Locate the cell with the specified text and output its [X, Y] center coordinate. 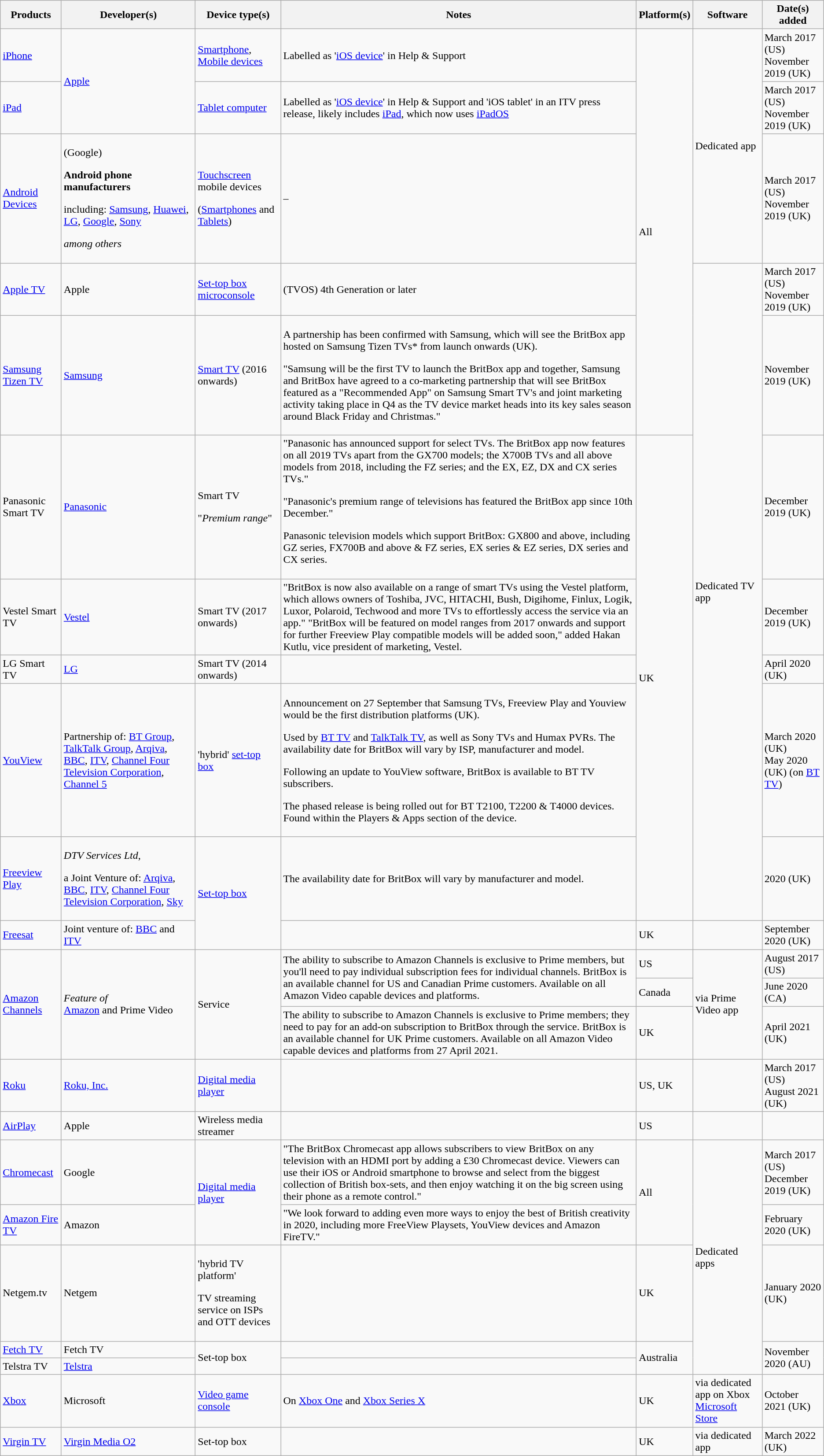
Canada [665, 993]
August 2017 (US) [793, 964]
June 2020 (CA) [793, 993]
'hybrid' set-top box [238, 760]
via Prime Video app [727, 1004]
Australia [665, 1358]
April 2020 (UK) [793, 669]
November 2020 (AU) [793, 1358]
Amazon Channels [31, 1004]
Apple TV [31, 289]
Video game console [238, 1401]
Netgem.tv [31, 1293]
Device type(s) [238, 15]
Amazon Fire TV [31, 1225]
Virgin TV [31, 1441]
Samsung Tizen TV [31, 375]
US, UK [665, 1085]
via dedicated app on Xbox Microsoft Store [727, 1401]
Date(s) added [793, 15]
Freeview Play [31, 878]
Netgem [129, 1293]
– [459, 198]
April 2021 (UK) [793, 1033]
Roku [31, 1085]
Dedicated app [727, 146]
'hybrid TV platform'TV streaming service on ISPs and OTT devices [238, 1293]
Microsoft [129, 1401]
March 2022 (UK) [793, 1441]
March 2017 (US)August 2021 (UK) [793, 1085]
Labelled as 'iOS device' in Help & Support and 'iOS tablet' in an ITV press release, likely includes iPad, which now uses iPadOS [459, 107]
Touchscreen mobile devices(Smartphones and Tablets) [238, 198]
Software [727, 15]
November 2019 (UK) [793, 375]
YouView [31, 760]
Virgin Media O2 [129, 1441]
Roku, Inc. [129, 1085]
Products [31, 15]
Notes [459, 15]
LG Smart TV [31, 669]
Telstra [129, 1366]
Dedicated TV app [727, 592]
Labelled as 'iOS device' in Help & Support [459, 55]
February 2020 (UK) [793, 1225]
October 2021 (UK) [793, 1401]
Amazon [129, 1225]
September 2020 (UK) [793, 935]
(Google)Android phone manufacturersincluding: Samsung, Huawei, LG, Google, Sonyamong others [129, 198]
via dedicated app [727, 1441]
iPhone [31, 55]
Smartphone, Mobile devices [238, 55]
Set-top box microconsole [238, 289]
Panasonic Smart TV [31, 507]
The availability date for BritBox will vary by manufacturer and model. [459, 878]
Panasonic [129, 507]
Platform(s) [665, 15]
On Xbox One and Xbox Series X [459, 1401]
Smart TV (2016 onwards) [238, 375]
Smart TV"Premium range" [238, 507]
Samsung [129, 375]
March 2020 (UK)May 2020 (UK) (on BT TV) [793, 760]
Wireless media streamer [238, 1126]
LG [129, 669]
(TVOS) 4th Generation or later [459, 289]
iPad [31, 107]
Partnership of: BT Group, TalkTalk Group, Arqiva, BBC, ITV, Channel Four Television Corporation, Channel 5 [129, 760]
Smart TV (2017 onwards) [238, 617]
Android Devices [31, 198]
DTV Services Ltd,a Joint Venture of: Arqiva, BBC, ITV, Channel Four Television Corporation, Sky [129, 878]
Dedicated apps [727, 1257]
Telstra TV [31, 1366]
Service [238, 1004]
Xbox [31, 1401]
AirPlay [31, 1126]
Smart TV (2014 onwards) [238, 669]
Vestel Smart TV [31, 617]
Feature ofAmazon and Prime Video [129, 1004]
Joint venture of: BBC and ITV [129, 935]
January 2020 (UK) [793, 1293]
Vestel [129, 617]
Google [129, 1172]
Developer(s) [129, 15]
2020 (UK) [793, 878]
March 2017 (US)December 2019 (UK) [793, 1172]
Chromecast [31, 1172]
Freesat [31, 935]
Tablet computer [238, 107]
